Return the (x, y) coordinate for the center point of the cell that contains the specified text.  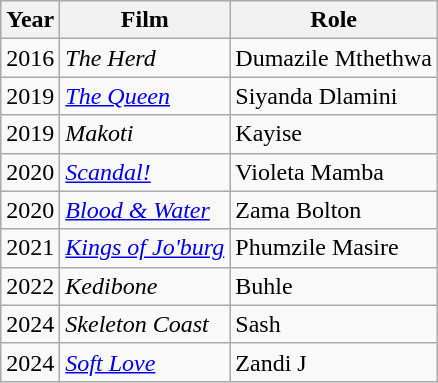
Phumzile Masire (334, 248)
Buhle (334, 286)
2021 (30, 248)
Role (334, 20)
Soft Love (145, 362)
The Queen (145, 96)
Blood & Water (145, 210)
Film (145, 20)
Year (30, 20)
Scandal! (145, 172)
Siyanda Dlamini (334, 96)
Kings of Jo'burg (145, 248)
Violeta Mamba (334, 172)
Sash (334, 324)
2022 (30, 286)
Dumazile Mthethwa (334, 58)
Kayise (334, 134)
Makoti (145, 134)
Zandi J (334, 362)
Kedibone (145, 286)
The Herd (145, 58)
Skeleton Coast (145, 324)
2016 (30, 58)
Zama Bolton (334, 210)
